Return (x, y) of the center of cell containing provided text 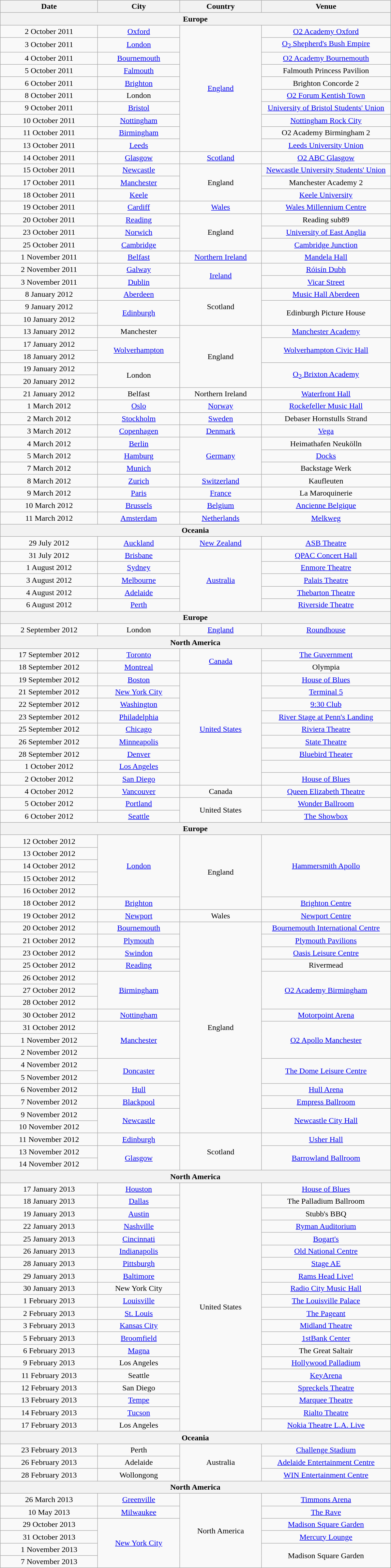
Kansas City (139, 1326)
18 September 2012 (49, 667)
Riviera Theatre (326, 729)
O2 Apollo Manchester (326, 1040)
3 February 2013 (49, 1326)
19 January 2013 (49, 1214)
8 March 2012 (49, 481)
Denmark (220, 431)
Keele (139, 195)
18 January 2012 (49, 356)
21 September 2012 (49, 692)
ASB Theatre (326, 543)
20 October 2012 (49, 928)
St. Louis (139, 1313)
Newport (139, 916)
19 October 2012 (49, 916)
13 November 2012 (49, 1152)
Dublin (139, 282)
Bristol (139, 108)
Germany (220, 456)
Paris (139, 493)
13 February 2013 (49, 1400)
Kaufleuten (326, 481)
O2 Shepherd's Bush Empire (326, 45)
Mercury Lounge (326, 1537)
Old National Centre (326, 1251)
14 October 2011 (49, 158)
Olympia (326, 667)
Falmouth Princess Pavilion (326, 71)
Oasis Leisure Centre (326, 953)
19 September 2012 (49, 679)
Hull (139, 1089)
Plymouth Pavilions (326, 941)
Rivermead (326, 965)
Greenville (139, 1500)
Debaser Hornstulls Strand (326, 419)
17 February 2013 (49, 1425)
Stockholm (139, 419)
Bluebird Theater (326, 754)
Melkweg (326, 518)
Stubb's BBQ (326, 1214)
Netherlands (220, 518)
Radio City Music Hall (326, 1288)
The Pageant (326, 1313)
Stage AE (326, 1263)
Country (220, 7)
The Great Saltair (326, 1351)
Newcastle University Students' Union (326, 170)
4 August 2012 (49, 593)
The Louisville Palace (326, 1301)
21 October 2012 (49, 941)
State Theatre (326, 742)
15 October 2012 (49, 878)
1 October 2012 (49, 767)
9 March 2012 (49, 493)
Magna (139, 1351)
28 October 2012 (49, 1003)
Venue (326, 7)
Sweden (220, 419)
4 October 2012 (49, 791)
14 February 2013 (49, 1413)
France (220, 493)
Newport Centre (326, 916)
Edinburgh Picture House (326, 313)
Wolverhampton (139, 350)
Berlin (139, 443)
6 November 2012 (49, 1089)
Cambridge (139, 245)
26 October 2012 (49, 978)
5 February 2013 (49, 1338)
QPAC Concert Hall (326, 555)
27 October 2012 (49, 990)
13 January 2012 (49, 332)
Challenge Stadium (326, 1450)
2 October 2011 (49, 31)
25 January 2013 (49, 1239)
Midland Theatre (326, 1326)
13 October 2012 (49, 853)
26 September 2012 (49, 742)
O2 Academy Birmingham 2 (326, 133)
Brussels (139, 506)
9 October 2011 (49, 108)
17 September 2012 (49, 655)
Baltimore (139, 1276)
Doncaster (139, 1071)
25 September 2012 (49, 729)
6 February 2013 (49, 1351)
14 October 2012 (49, 866)
Rams Head Live! (326, 1276)
5 March 2012 (49, 456)
3 November 2011 (49, 282)
12 October 2012 (49, 841)
23 October 2012 (49, 953)
The Dome Leisure Centre (326, 1071)
Cambridge Junction (326, 245)
Pittsburgh (139, 1263)
Nottingham Rock City (326, 120)
Marquee Theatre (326, 1400)
11 November 2012 (49, 1139)
Belgium (220, 506)
7 November 2012 (49, 1102)
Keele University (326, 195)
Róisín Dubh (326, 269)
10 January 2012 (49, 319)
31 July 2012 (49, 555)
Brighton Centre (326, 903)
23 September 2012 (49, 717)
New Zealand (220, 543)
Nokia Theatre L.A. Live (326, 1425)
Falmouth (139, 71)
Hull Arena (326, 1089)
1 November 2012 (49, 1040)
Reading sub89 (326, 220)
22 January 2013 (49, 1226)
Minneapolis (139, 742)
Houston (139, 1189)
Toronto (139, 655)
Empress Ballroom (326, 1102)
Rockefeller Music Hall (326, 406)
Music Hall Aberdeen (326, 294)
Motorpoint Arena (326, 1015)
17 October 2011 (49, 182)
2 March 2012 (49, 419)
Louisville (139, 1301)
Queen Elizabeth Theatre (326, 791)
Ancienne Belgique (326, 506)
20 October 2011 (49, 220)
14 November 2012 (49, 1164)
Zurich (139, 481)
River Stage at Penn's Landing (326, 717)
Bournemouth International Centre (326, 928)
Dallas (139, 1201)
11 March 2012 (49, 518)
19 October 2011 (49, 207)
Oxford (139, 31)
Ryman Auditorium (326, 1226)
O2 Academy Birmingham (326, 990)
Boston (139, 679)
29 October 2013 (49, 1525)
Munich (139, 468)
9 November 2012 (49, 1115)
The Rave (326, 1512)
19 January 2012 (49, 369)
6 October 2012 (49, 816)
O2 Academy Bournemouth (326, 58)
La Maroquinerie (326, 493)
7 November 2013 (49, 1562)
Bogart's (326, 1239)
The Palladium Ballroom (326, 1201)
30 January 2013 (49, 1288)
University of Bristol Students' Union (326, 108)
13 October 2011 (49, 145)
2 November 2012 (49, 1052)
O2 Brixton Academy (326, 375)
Oslo (139, 406)
3 August 2012 (49, 580)
Adelaide Entertainment Centre (326, 1462)
2 October 2012 (49, 779)
17 January 2013 (49, 1189)
10 November 2012 (49, 1127)
15 October 2011 (49, 170)
Wollongong (139, 1475)
Date (49, 7)
17 January 2012 (49, 344)
Tempe (139, 1400)
8 January 2012 (49, 294)
5 October 2012 (49, 804)
Austin (139, 1214)
26 February 2013 (49, 1462)
Timmons Arena (326, 1500)
28 September 2012 (49, 754)
Switzerland (220, 481)
Brighton Concorde 2 (326, 83)
Usher Hall (326, 1139)
WIN Entertainment Centre (326, 1475)
Nashville (139, 1226)
Galway (139, 269)
Vega (326, 431)
26 March 2013 (49, 1500)
Vancouver (139, 791)
Palais Theatre (326, 580)
Barrowland Ballroom (326, 1158)
9 January 2012 (49, 307)
31 October 2012 (49, 1027)
Manchester Academy 2 (326, 182)
Leeds University Union (326, 145)
O2 Forum Kentish Town (326, 95)
25 October 2011 (49, 245)
10 March 2012 (49, 506)
2 November 2011 (49, 269)
1 August 2012 (49, 568)
Norwich (139, 232)
Washington (139, 705)
26 January 2013 (49, 1251)
Backstage Werk (326, 468)
Milwaukee (139, 1512)
10 May 2013 (49, 1512)
28 January 2013 (49, 1263)
Portland (139, 804)
Thebarton Theatre (326, 593)
Spreckels Theatre (326, 1388)
10 October 2011 (49, 120)
Waterfront Hall (326, 394)
5 November 2012 (49, 1077)
28 February 2013 (49, 1475)
Chicago (139, 729)
29 July 2012 (49, 543)
2 February 2013 (49, 1313)
16 October 2012 (49, 891)
Hammersmith Apollo (326, 866)
Melbourne (139, 580)
Leeds (139, 145)
4 November 2012 (49, 1065)
4 March 2012 (49, 443)
Indianapolis (139, 1251)
Brisbane (139, 555)
Cardiff (139, 207)
18 October 2011 (49, 195)
4 October 2011 (49, 58)
5 October 2011 (49, 71)
Sydney (139, 568)
21 January 2012 (49, 394)
Amsterdam (139, 518)
8 October 2011 (49, 95)
City (139, 7)
Broomfield (139, 1338)
Tucson (139, 1413)
31 October 2013 (49, 1537)
2 September 2012 (49, 630)
3 October 2011 (49, 45)
1 March 2012 (49, 406)
30 October 2012 (49, 1015)
3 March 2012 (49, 431)
Newcastle City Hall (326, 1121)
Terminal 5 (326, 692)
23 February 2013 (49, 1450)
Mandela Hall (326, 257)
KeyArena (326, 1375)
The Showbox (326, 816)
University of East Anglia (326, 232)
1 November 2011 (49, 257)
Wales Millennium Centre (326, 207)
Auckland (139, 543)
1 February 2013 (49, 1301)
11 October 2011 (49, 133)
Blackpool (139, 1102)
12 February 2013 (49, 1388)
O2 Academy Oxford (326, 31)
1stBank Center (326, 1338)
29 January 2013 (49, 1276)
Cincinnati (139, 1239)
Hamburg (139, 456)
18 January 2013 (49, 1201)
O2 ABC Glasgow (326, 158)
Norway (220, 406)
Copenhagen (139, 431)
Riverside Theatre (326, 605)
Manchester Academy (326, 332)
The Guvernment (326, 655)
18 October 2012 (49, 903)
Vicar Street (326, 282)
Ireland (220, 276)
Wolverhampton Civic Hall (326, 350)
6 October 2011 (49, 83)
1 November 2013 (49, 1549)
9:30 Club (326, 705)
Denver (139, 754)
Heimathafen Neukölln (326, 443)
Rialto Theatre (326, 1413)
Philadelphia (139, 717)
Swindon (139, 953)
Roundhouse (326, 630)
Docks (326, 456)
Hollywood Palladium (326, 1363)
25 October 2012 (49, 965)
20 January 2012 (49, 381)
Plymouth (139, 941)
Wonder Ballroom (326, 804)
Enmore Theatre (326, 568)
7 March 2012 (49, 468)
Montreal (139, 667)
23 October 2011 (49, 232)
9 February 2013 (49, 1363)
6 August 2012 (49, 605)
22 September 2012 (49, 705)
Aberdeen (139, 294)
11 February 2013 (49, 1375)
